Find where the given text appears and provide that cell's center as [x, y] coordinate. 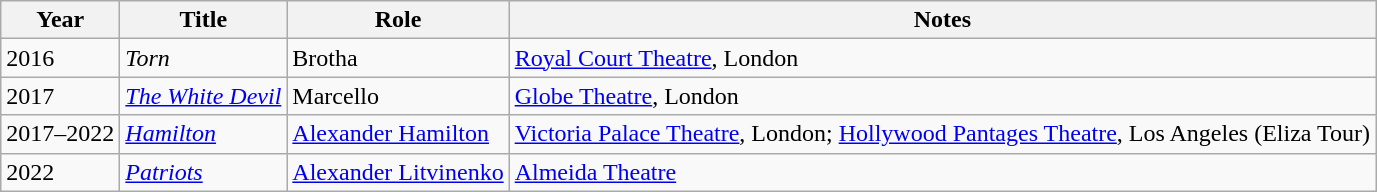
Brotha [398, 58]
Alexander Litvinenko [398, 172]
Patriots [204, 172]
Globe Theatre, London [942, 96]
2016 [60, 58]
Marcello [398, 96]
Royal Court Theatre, London [942, 58]
Alexander Hamilton [398, 134]
Title [204, 20]
2022 [60, 172]
Torn [204, 58]
The White Devil [204, 96]
Almeida Theatre [942, 172]
Role [398, 20]
Notes [942, 20]
2017–2022 [60, 134]
Hamilton [204, 134]
Victoria Palace Theatre, London; Hollywood Pantages Theatre, Los Angeles (Eliza Tour) [942, 134]
2017 [60, 96]
Year [60, 20]
